From the cell containing the given text, extract its center point as [x, y] coordinate. 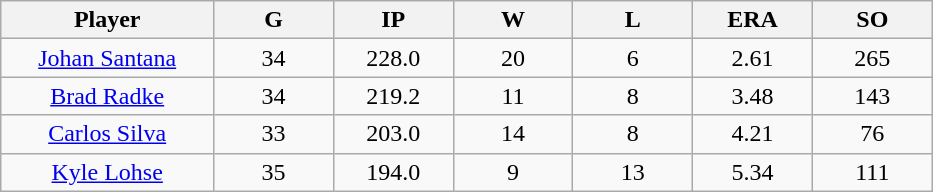
33 [274, 134]
13 [633, 172]
Johan Santana [108, 58]
IP [393, 20]
3.48 [753, 96]
Kyle Lohse [108, 172]
5.34 [753, 172]
35 [274, 172]
76 [872, 134]
Brad Radke [108, 96]
143 [872, 96]
9 [513, 172]
SO [872, 20]
ERA [753, 20]
Carlos Silva [108, 134]
20 [513, 58]
14 [513, 134]
11 [513, 96]
4.21 [753, 134]
G [274, 20]
111 [872, 172]
Player [108, 20]
228.0 [393, 58]
219.2 [393, 96]
2.61 [753, 58]
265 [872, 58]
L [633, 20]
194.0 [393, 172]
W [513, 20]
203.0 [393, 134]
6 [633, 58]
